Output the [X, Y] coordinate of the center of the cell containing the given text.  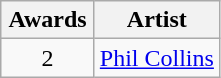
Phil Collins [156, 58]
2 [48, 58]
Awards [48, 20]
Artist [156, 20]
